Determine the (X, Y) coordinate at the center of the cell enclosing the given text.  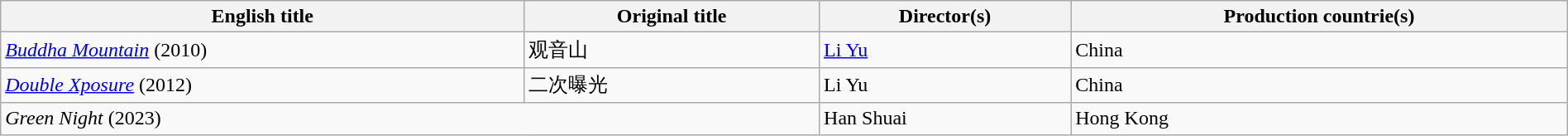
Original title (672, 17)
Director(s) (945, 17)
Buddha Mountain (2010) (263, 50)
Double Xposure (2012) (263, 85)
English title (263, 17)
Hong Kong (1320, 119)
观音山 (672, 50)
Production countrie(s) (1320, 17)
Han Shuai (945, 119)
Green Night (2023) (410, 119)
二次曝光 (672, 85)
